Capture the cell that displays the provided text and extract its [X, Y] central coordinate. 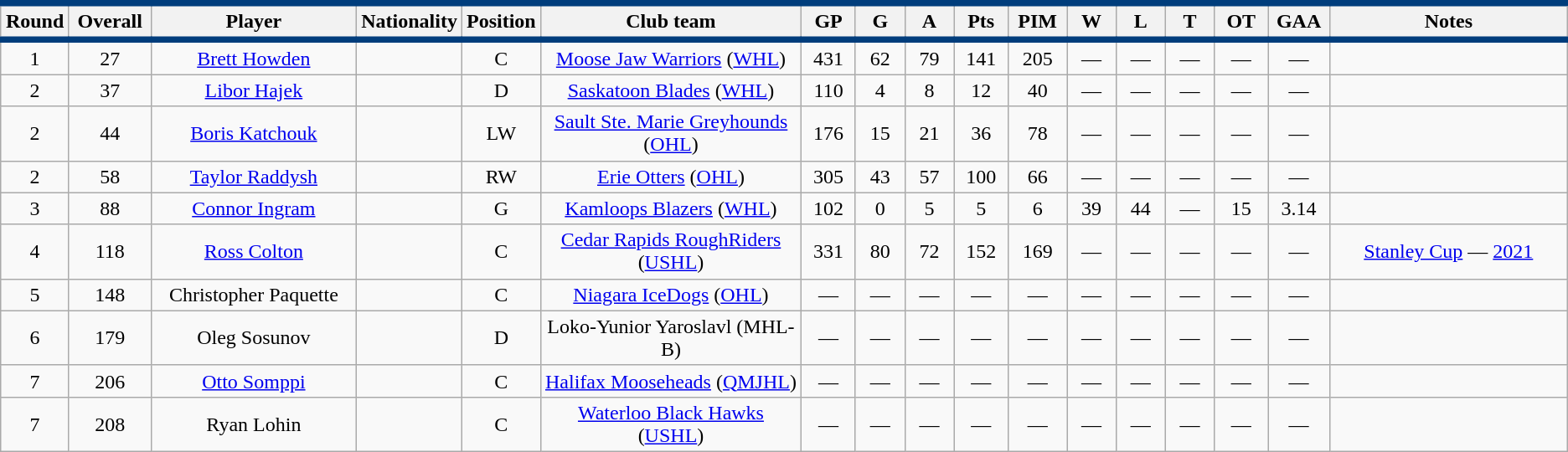
Saskatoon Blades (WHL) [671, 90]
Halifax Mooseheads (QMJHL) [671, 381]
Round [35, 22]
21 [930, 134]
72 [930, 251]
152 [982, 251]
Boris Katchouk [254, 134]
OT [1241, 22]
Taylor Raddysh [254, 177]
62 [879, 57]
GP [829, 22]
Waterloo Black Hawks (USHL) [671, 424]
305 [829, 177]
A [930, 22]
Moose Jaw Warriors (WHL) [671, 57]
Oleg Sosunov [254, 338]
58 [110, 177]
L [1141, 22]
27 [110, 57]
3 [35, 208]
206 [110, 381]
79 [930, 57]
331 [829, 251]
102 [829, 208]
Ryan Lohin [254, 424]
36 [982, 134]
Christopher Paquette [254, 295]
Cedar Rapids RoughRiders (USHL) [671, 251]
40 [1038, 90]
88 [110, 208]
Notes [1448, 22]
1 [35, 57]
100 [982, 177]
80 [879, 251]
118 [110, 251]
Pts [982, 22]
Club team [671, 22]
Position [501, 22]
78 [1038, 134]
Player [254, 22]
T [1189, 22]
W [1092, 22]
57 [930, 177]
Niagara IceDogs (OHL) [671, 295]
12 [982, 90]
PIM [1038, 22]
8 [930, 90]
Brett Howden [254, 57]
Connor Ingram [254, 208]
Kamloops Blazers (WHL) [671, 208]
Nationality [410, 22]
Sault Ste. Marie Greyhounds (OHL) [671, 134]
Otto Somppi [254, 381]
Ross Colton [254, 251]
GAA [1299, 22]
Overall [110, 22]
431 [829, 57]
179 [110, 338]
205 [1038, 57]
Libor Hajek [254, 90]
169 [1038, 251]
43 [879, 177]
176 [829, 134]
3.14 [1299, 208]
141 [982, 57]
Stanley Cup — 2021 [1448, 251]
208 [110, 424]
RW [501, 177]
66 [1038, 177]
110 [829, 90]
LW [501, 134]
0 [879, 208]
39 [1092, 208]
37 [110, 90]
148 [110, 295]
Loko-Yunior Yaroslavl (MHL-B) [671, 338]
Erie Otters (OHL) [671, 177]
